Output the (X, Y) coordinate of the center of the cell containing the given text.  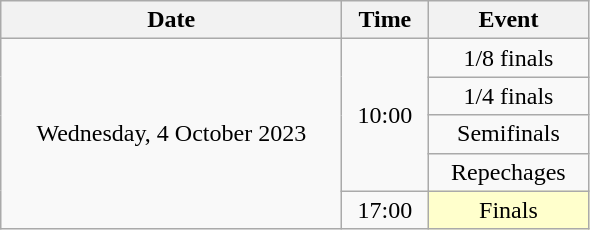
Time (385, 20)
Repechages (508, 172)
Event (508, 20)
Date (172, 20)
17:00 (385, 210)
Wednesday, 4 October 2023 (172, 134)
10:00 (385, 115)
Finals (508, 210)
1/4 finals (508, 96)
Semifinals (508, 134)
1/8 finals (508, 58)
